Identify which cell holds the provided text, then report its (x, y) central coordinate. 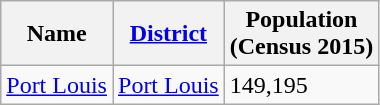
District (168, 34)
Name (57, 34)
149,195 (301, 85)
Population(Census 2015) (301, 34)
